From the cell containing the given text, extract its center point as (X, Y) coordinate. 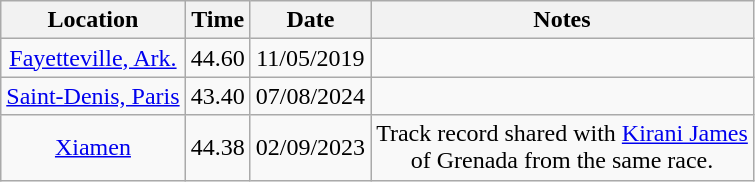
02/09/2023 (310, 148)
Fayetteville, Ark. (93, 58)
Saint-Denis, Paris (93, 96)
Track record shared with Kirani Jamesof Grenada from the same race. (562, 148)
Time (218, 20)
Xiamen (93, 148)
11/05/2019 (310, 58)
Location (93, 20)
07/08/2024 (310, 96)
Notes (562, 20)
44.38 (218, 148)
Date (310, 20)
43.40 (218, 96)
44.60 (218, 58)
